Capture the cell that displays the provided text and extract its (x, y) central coordinate. 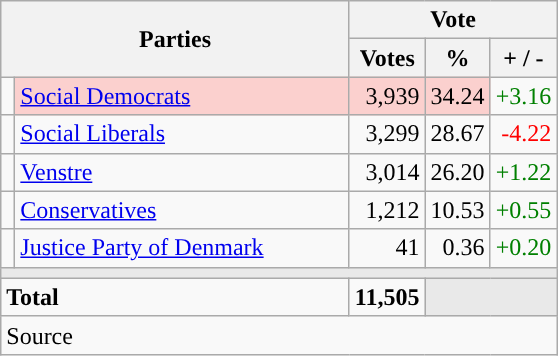
Social Democrats (182, 96)
34.24 (458, 96)
Vote (452, 20)
26.20 (458, 172)
Source (279, 335)
Total (176, 297)
+3.16 (524, 96)
10.53 (458, 210)
28.67 (458, 134)
3,014 (387, 172)
Conservatives (182, 210)
Venstre (182, 172)
-4.22 (524, 134)
3,939 (387, 96)
Justice Party of Denmark (182, 248)
41 (387, 248)
0.36 (458, 248)
+ / - (524, 58)
1,212 (387, 210)
3,299 (387, 134)
% (458, 58)
11,505 (387, 297)
+0.20 (524, 248)
+0.55 (524, 210)
Votes (387, 58)
Parties (176, 39)
+1.22 (524, 172)
Social Liberals (182, 134)
